Return the (X, Y) coordinate for the center point of the cell that contains the specified text.  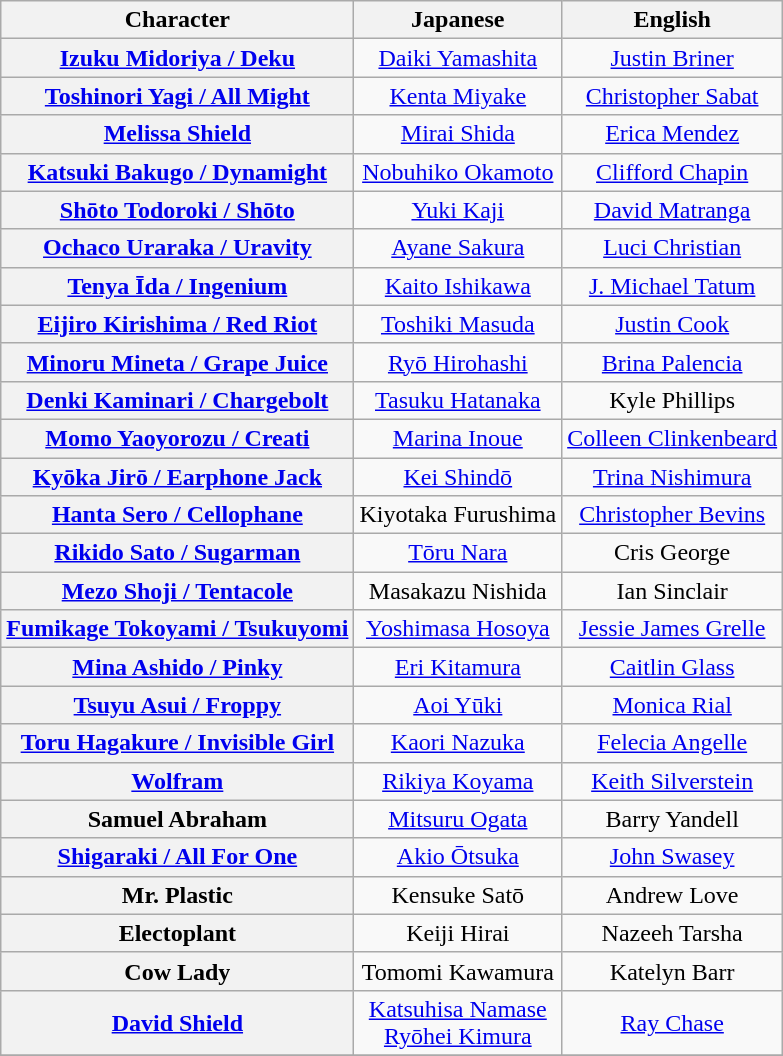
Cow Lady (178, 971)
Denki Kaminari / Chargebolt (178, 400)
Akio Ōtsuka (458, 857)
Kei Shindō (458, 477)
Minoru Mineta / Grape Juice (178, 362)
Mezo Shoji / Tentacole (178, 591)
J. Michael Tatum (672, 286)
Christopher Bevins (672, 515)
Barry Yandell (672, 819)
Toshiki Masuda (458, 324)
Katelyn Barr (672, 971)
Trina Nishimura (672, 477)
Keiji Hirai (458, 933)
David Shield (178, 1022)
Fumikage Tokoyami / Tsukuyomi (178, 629)
Ian Sinclair (672, 591)
Justin Cook (672, 324)
Kiyotaka Furushima (458, 515)
Izuku Midoriya / Deku (178, 58)
Japanese (458, 20)
John Swasey (672, 857)
Kensuke Satō (458, 895)
Rikiya Koyama (458, 781)
Ochaco Uraraka / Uravity (178, 248)
Marina Inoue (458, 438)
Jessie James Grelle (672, 629)
Katsuki Bakugo / Dynamight (178, 172)
Kaito Ishikawa (458, 286)
English (672, 20)
Daiki Yamashita (458, 58)
Yuki Kaji (458, 210)
Kenta Miyake (458, 96)
Felecia Angelle (672, 743)
Colleen Clinkenbeard (672, 438)
Tōru Nara (458, 553)
Eijiro Kirishima / Red Riot (178, 324)
Mitsuru Ogata (458, 819)
Brina Palencia (672, 362)
Cris George (672, 553)
Tsuyu Asui / Froppy (178, 705)
Shōto Todoroki / Shōto (178, 210)
Kyle Phillips (672, 400)
Melissa Shield (178, 134)
Tomomi Kawamura (458, 971)
Toru Hagakure / Invisible Girl (178, 743)
Character (178, 20)
Samuel Abraham (178, 819)
Ray Chase (672, 1022)
Momo Yaoyorozu / Creati (178, 438)
Electoplant (178, 933)
Yoshimasa Hosoya (458, 629)
Andrew Love (672, 895)
Nazeeh Tarsha (672, 933)
Ayane Sakura (458, 248)
Christopher Sabat (672, 96)
Tenya Īda / Ingenium (178, 286)
Caitlin Glass (672, 667)
Erica Mendez (672, 134)
David Matranga (672, 210)
Eri Kitamura (458, 667)
Rikido Sato / Sugarman (178, 553)
Kyōka Jirō / Earphone Jack (178, 477)
Mirai Shida (458, 134)
Shigaraki / All For One (178, 857)
Masakazu Nishida (458, 591)
Toshinori Yagi / All Might (178, 96)
Keith Silverstein (672, 781)
Mina Ashido / Pinky (178, 667)
Kaori Nazuka (458, 743)
Luci Christian (672, 248)
Katsuhisa NamaseRyōhei Kimura (458, 1022)
Hanta Sero / Cellophane (178, 515)
Mr. Plastic (178, 895)
Aoi Yūki (458, 705)
Clifford Chapin (672, 172)
Justin Briner (672, 58)
Tasuku Hatanaka (458, 400)
Monica Rial (672, 705)
Nobuhiko Okamoto (458, 172)
Wolfram (178, 781)
Ryō Hirohashi (458, 362)
